Locate the cell with the specified text and output its (X, Y) center coordinate. 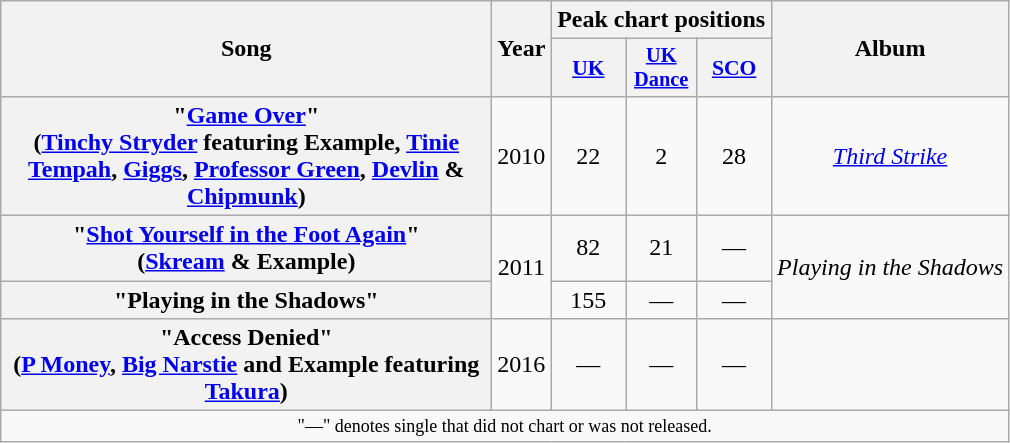
Album (890, 49)
2011 (522, 268)
2010 (522, 156)
21 (662, 248)
"Shot Yourself in the Foot Again"(Skream & Example) (246, 248)
Peak chart positions (662, 20)
28 (734, 156)
Song (246, 49)
"Game Over"(Tinchy Stryder featuring Example, Tinie Tempah, Giggs, Professor Green, Devlin & Chipmunk) (246, 156)
Third Strike (890, 156)
2 (662, 156)
"Playing in the Shadows" (246, 300)
"Access Denied"(P Money, Big Narstie and Example featuring Takura) (246, 365)
UK (588, 68)
22 (588, 156)
"—" denotes single that did not chart or was not released. (505, 426)
82 (588, 248)
Playing in the Shadows (890, 268)
Year (522, 49)
155 (588, 300)
UK Dance (662, 68)
SCO (734, 68)
2016 (522, 365)
